For the text-containing cell, return its midpoint in (x, y) coordinate format. 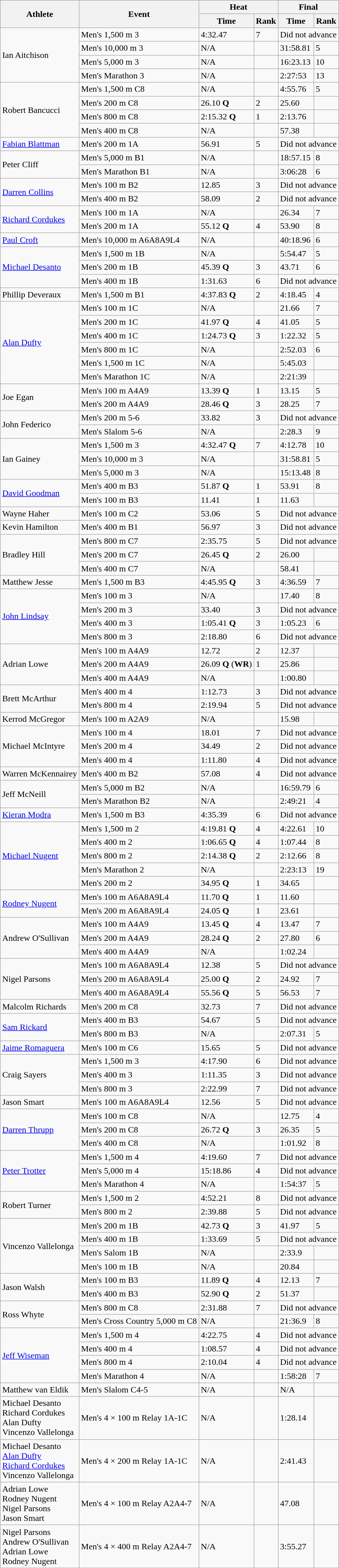
26.34 (296, 213)
4:45.95 Q (227, 582)
26.45 Q (227, 555)
Final (308, 7)
Men's 4 × 200 m Relay 1A-1C (139, 1461)
12.13 (296, 1280)
Men's 100 m C8 (139, 1116)
18.01 (227, 733)
Alan Dufty (40, 342)
Men's Slalom C4-5 (139, 1390)
13.47 (296, 924)
Peter Cliff (40, 164)
4:12.78 (296, 445)
18:57.15 (296, 158)
2:39.88 (227, 1212)
Rodney Nugent (40, 904)
51.37 (296, 1294)
15.65 (227, 1048)
1:05.23 (296, 623)
4:52.21 (227, 1198)
25.00 Q (227, 979)
26.09 Q (WR) (227, 664)
Men's Marathon 2 (139, 870)
4:18.45 (296, 295)
2:31.88 (227, 1308)
Wayne Haher (40, 514)
Warren McKennairey (40, 774)
1:33.69 (227, 1239)
4:32.47 (227, 35)
Men's 100 m C2 (139, 514)
Men's 400 m 1C (139, 336)
56.97 (227, 527)
Michael Desanto (40, 267)
16:59.79 (296, 787)
Nigel Parsons (40, 979)
Men's Slalom 5-6 (139, 432)
2:13.76 (296, 117)
Sam Rickard (40, 1027)
1:11.80 (227, 760)
1:24.73 Q (227, 336)
Brett McArthur (40, 698)
5:45.03 (296, 363)
2:19.94 (227, 705)
53.91 (296, 486)
33.82 (227, 418)
2:22.99 (227, 1089)
15.98 (296, 719)
Men's 100 m 4 (139, 733)
4:32.47 Q (227, 445)
1:58:28 (296, 1376)
Men's 10,000 m A6A8A9L4 (139, 240)
Men's Marathon B2 (139, 801)
51.87 Q (227, 486)
42.73 Q (227, 1225)
Men's 5,000 m B2 (139, 787)
12.75 (296, 1116)
Men's Cross Country 5,000 m C8 (139, 1321)
Heat (239, 7)
13.39 Q (227, 390)
4:19.81 Q (227, 828)
2:41.43 (296, 1461)
Men's 200 m C7 (139, 555)
Men's 200 m 5-6 (139, 418)
11.63 (296, 500)
Phillip Deveraux (40, 295)
1:12.73 (227, 692)
Michael DesantoRichard CordukesAlan DuftyVincenzo Vallelonga (40, 1418)
Men's Marathon B1 (139, 172)
12.72 (227, 651)
3:55.27 (296, 1546)
Men's 800 m C7 (139, 541)
Men's 100 m B2 (139, 185)
Men's 4 × 100 m Relay A2A4-7 (139, 1503)
Men's 4 × 400 m Relay A2A4-7 (139, 1546)
Men's 1,500 m B1 (139, 295)
Malcolm Richards (40, 1006)
Men's 800 m B3 (139, 1034)
26.72 Q (227, 1130)
Jaime Romaguera (40, 1048)
Men's 400 m B1 (139, 527)
34.95 Q (227, 883)
47.08 (296, 1503)
Ian Gainey (40, 459)
2:33.9 (296, 1253)
2:07.31 (296, 1034)
Athlete (40, 14)
21:36.9 (296, 1321)
Darren Thrupp (40, 1130)
1:11.35 (227, 1075)
Paul Croft (40, 240)
Kevin Hamilton (40, 527)
2:14.38 Q (227, 856)
53.90 (296, 226)
John Lindsay (40, 616)
53.06 (227, 514)
1:54:37 (296, 1184)
15:13.48 (296, 473)
23.61 (296, 911)
45.39 Q (227, 267)
40:18.96 (296, 240)
1:02.24 (296, 952)
1:00.80 (296, 678)
Bradley Hill (40, 555)
32.73 (227, 1006)
33.40 (227, 610)
13.45 Q (227, 924)
2:10.04 (227, 1362)
Men's 1,500 m C8 (139, 89)
Michael Nugent (40, 856)
4:55.76 (296, 89)
John Federico (40, 425)
2:23:13 (296, 870)
Men's 400 m 2 (139, 842)
41.97 (296, 1225)
Men's 1,500 m 1B (139, 254)
55.12 Q (227, 226)
12.37 (296, 651)
Men's 400 m A6A8A9L4 (139, 993)
26.35 (296, 1130)
1:05.41 Q (227, 623)
Michael McIntyre (40, 746)
Men's 400 m C7 (139, 568)
16:23.13 (296, 62)
1:28.14 (296, 1418)
57.08 (227, 774)
Men's 100 m A2A9 (139, 719)
Robert Bancucci (40, 110)
55.56 Q (227, 993)
41.05 (296, 322)
1:22.32 (296, 336)
Matthew van Eldik (40, 1390)
Adrian Lowe (40, 664)
Men's 200 m 3 (139, 610)
2:15.32 Q (227, 117)
25.60 (296, 103)
Andrew O'Sullivan (40, 938)
21.66 (296, 308)
58.41 (296, 568)
26.00 (296, 555)
Men's 100 m C6 (139, 1048)
4:36.59 (296, 582)
17.40 (296, 596)
Men's Marathon 1C (139, 377)
2:35.75 (227, 541)
5:54.47 (296, 254)
2:27:53 (296, 76)
28.24 Q (227, 938)
Jason Walsh (40, 1287)
Men's 100 m 1C (139, 308)
Kerrod McGregor (40, 719)
Men's 5,000 m B1 (139, 158)
Men's Marathon 3 (139, 76)
1:01.92 (296, 1143)
4:19.60 (227, 1157)
11.60 (296, 897)
Darren Collins (40, 192)
Kieran Modra (40, 815)
24.05 Q (227, 911)
41.97 Q (227, 322)
9 (326, 432)
13.15 (296, 390)
12.38 (227, 965)
2:52.03 (296, 349)
Jeff McNeill (40, 794)
12.56 (227, 1102)
43.71 (296, 267)
2:21:39 (296, 377)
Nigel ParsonsAndrew O'SullivanAdrian LoweRodney Nugent (40, 1546)
52.90 Q (227, 1294)
Ross Whyte (40, 1314)
4:37.83 Q (227, 295)
Men's 4 × 100 m Relay 1A-1C (139, 1418)
Matthew Jesse (40, 582)
Men's 1,500 m 1C (139, 363)
2:28.3 (296, 432)
56.53 (296, 993)
Robert Turner (40, 1205)
19 (326, 870)
25.86 (296, 664)
Men's 200 m 4 (139, 746)
Joe Egan (40, 397)
2:49:21 (296, 801)
Jason Smart (40, 1102)
15:18.86 (227, 1171)
34.65 (296, 883)
4:17.90 (227, 1061)
Craig Sayers (40, 1075)
12.85 (227, 185)
1:31.63 (227, 281)
11.89 Q (227, 1280)
34.49 (227, 746)
Fabian Blattman (40, 144)
4:22.75 (227, 1335)
Jeff Wiseman (40, 1355)
Men's 100 m 3 (139, 596)
24.92 (296, 979)
Men's 200 m 1C (139, 322)
3:06:28 (296, 172)
Peter Trotter (40, 1171)
Vincenzo Vallelonga (40, 1246)
11.41 (227, 500)
26.10 Q (227, 103)
Men's 100 m 1A (139, 213)
13 (326, 76)
2:12.66 (296, 856)
28.25 (296, 404)
Michael DesantoAlan DuftyRichard CordukesVincenzo Vallelonga (40, 1461)
Ian Aitchison (40, 55)
4:35.39 (227, 815)
11.70 Q (227, 897)
1:06.65 Q (227, 842)
58.09 (227, 199)
Men's 5,000 m 4 (139, 1171)
David Goodman (40, 493)
Event (139, 14)
4:22.61 (296, 828)
28.46 Q (227, 404)
20.84 (296, 1266)
54.67 (227, 1020)
Men's 200 m 2 (139, 883)
Men's 100 m 1B (139, 1266)
1:07.44 (296, 842)
Adrian LoweRodney NugentNigel ParsonsJason Smart (40, 1503)
57.38 (296, 130)
Men's 800 m 1C (139, 349)
2:18.80 (227, 637)
Richard Cordukes (40, 219)
1:08.57 (227, 1349)
Men's Salom 1B (139, 1253)
27.80 (296, 938)
56.91 (227, 144)
